From the cell containing the given text, extract its center point as (x, y) coordinate. 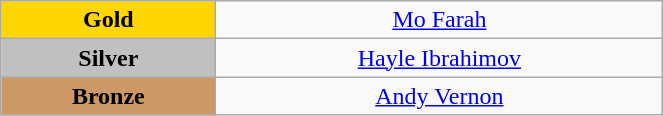
Silver (108, 58)
Mo Farah (440, 20)
Andy Vernon (440, 96)
Hayle Ibrahimov (440, 58)
Bronze (108, 96)
Gold (108, 20)
